For the text-containing cell, return its midpoint in (x, y) coordinate format. 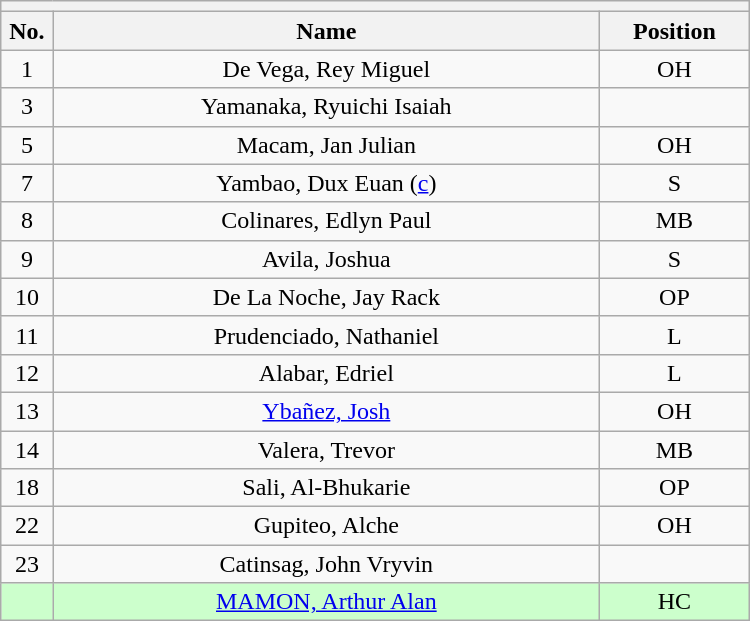
De La Noche, Jay Rack (326, 297)
Position (675, 31)
10 (27, 297)
Yambao, Dux Euan (c) (326, 183)
5 (27, 145)
23 (27, 564)
Valera, Trevor (326, 449)
9 (27, 259)
14 (27, 449)
De Vega, Rey Miguel (326, 69)
Name (326, 31)
No. (27, 31)
HC (675, 602)
Catinsag, John Vryvin (326, 564)
13 (27, 411)
12 (27, 373)
Gupiteo, Alche (326, 526)
18 (27, 488)
Colinares, Edlyn Paul (326, 221)
Yamanaka, Ryuichi Isaiah (326, 107)
Ybañez, Josh (326, 411)
Macam, Jan Julian (326, 145)
8 (27, 221)
3 (27, 107)
Sali, Al-Bhukarie (326, 488)
Prudenciado, Nathaniel (326, 335)
11 (27, 335)
Avila, Joshua (326, 259)
Alabar, Edriel (326, 373)
7 (27, 183)
1 (27, 69)
MAMON, Arthur Alan (326, 602)
22 (27, 526)
